For the text-containing cell, return its midpoint in [x, y] coordinate format. 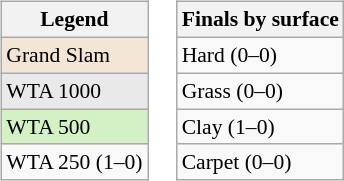
WTA 1000 [74, 91]
WTA 250 (1–0) [74, 162]
Carpet (0–0) [260, 162]
Grass (0–0) [260, 91]
Grand Slam [74, 55]
WTA 500 [74, 127]
Clay (1–0) [260, 127]
Hard (0–0) [260, 55]
Legend [74, 20]
Finals by surface [260, 20]
